From the cell containing the given text, extract its center point as (x, y) coordinate. 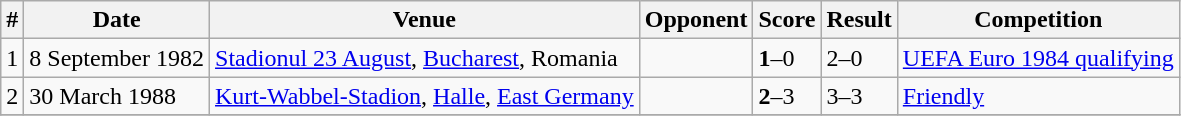
2–0 (859, 58)
Score (787, 20)
UEFA Euro 1984 qualifying (1038, 58)
Venue (425, 20)
Result (859, 20)
Opponent (696, 20)
3–3 (859, 96)
Date (117, 20)
2 (12, 96)
2–3 (787, 96)
8 September 1982 (117, 58)
1 (12, 58)
Stadionul 23 August, Bucharest, Romania (425, 58)
30 March 1988 (117, 96)
Competition (1038, 20)
# (12, 20)
Friendly (1038, 96)
1–0 (787, 58)
Kurt-Wabbel-Stadion, Halle, East Germany (425, 96)
